For the text-containing cell, return its midpoint in [X, Y] coordinate format. 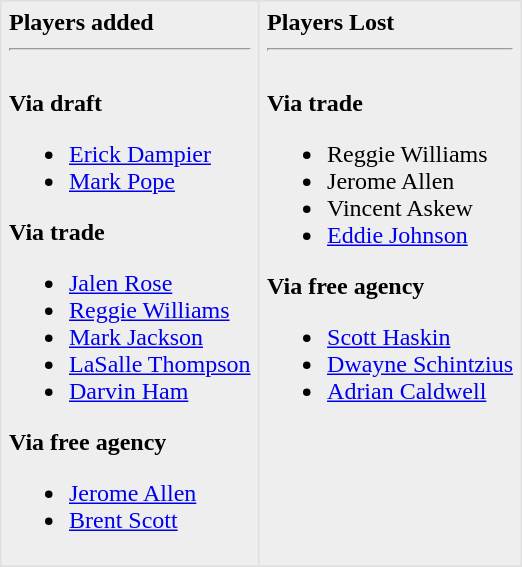
Players Lost Via tradeReggie WilliamsJerome AllenVincent AskewEddie JohnsonVia free agencyScott HaskinDwayne SchintziusAdrian Caldwell [390, 284]
